Extract the (X, Y) coordinate from the center of the cell holding the provided text.  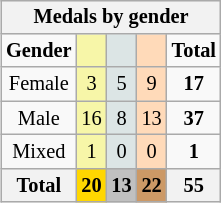
20 (91, 185)
8 (122, 118)
Female (38, 84)
17 (194, 84)
3 (91, 84)
Gender (38, 51)
Male (38, 118)
Medals by gender (111, 17)
9 (152, 84)
55 (194, 185)
5 (122, 84)
Mixed (38, 152)
16 (91, 118)
22 (152, 185)
37 (194, 118)
